Scan for the cell matching the given text and deliver its (X, Y) coordinate at center. 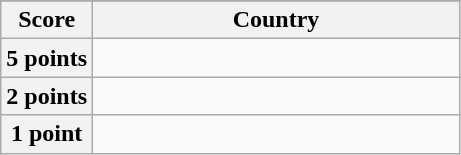
2 points (47, 96)
Country (276, 20)
Score (47, 20)
5 points (47, 58)
1 point (47, 134)
